Capture the cell that displays the provided text and extract its (x, y) central coordinate. 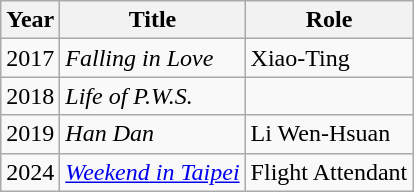
Xiao-Ting (329, 58)
Han Dan (152, 134)
Year (30, 20)
2017 (30, 58)
2024 (30, 172)
Title (152, 20)
Flight Attendant (329, 172)
2018 (30, 96)
Li Wen-Hsuan (329, 134)
Weekend in Taipei (152, 172)
Role (329, 20)
Falling in Love (152, 58)
Life of P.W.S. (152, 96)
2019 (30, 134)
